Return the (X, Y) coordinate for the center point of the cell that contains the specified text.  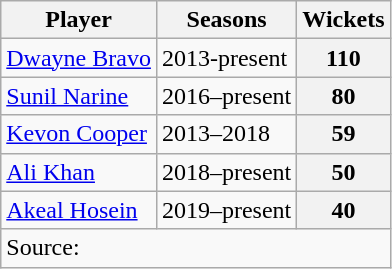
Akeal Hosein (79, 210)
Wickets (344, 20)
110 (344, 58)
Ali Khan (79, 172)
2018–present (226, 172)
40 (344, 210)
Player (79, 20)
Dwayne Bravo (79, 58)
59 (344, 134)
2013-present (226, 58)
2016–present (226, 96)
2019–present (226, 210)
Seasons (226, 20)
Source: (196, 248)
2013–2018 (226, 134)
50 (344, 172)
Sunil Narine (79, 96)
Kevon Cooper (79, 134)
80 (344, 96)
